Provide the (X, Y) coordinate of the cell's center where the given text is located.  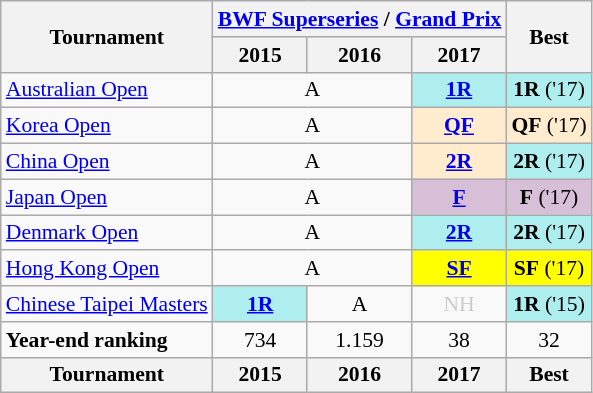
SF (460, 269)
China Open (107, 162)
Chinese Taipei Masters (107, 304)
1.159 (359, 340)
QF ('17) (548, 126)
32 (548, 340)
Australian Open (107, 90)
1R ('15) (548, 304)
Year-end ranking (107, 340)
BWF Superseries / Grand Prix (360, 19)
1R ('17) (548, 90)
Denmark Open (107, 233)
SF ('17) (548, 269)
NH (460, 304)
38 (460, 340)
Hong Kong Open (107, 269)
F (460, 197)
F ('17) (548, 197)
QF (460, 126)
Japan Open (107, 197)
734 (260, 340)
Korea Open (107, 126)
